Search for the cell housing the specified text and yield its [X, Y] center coordinate. 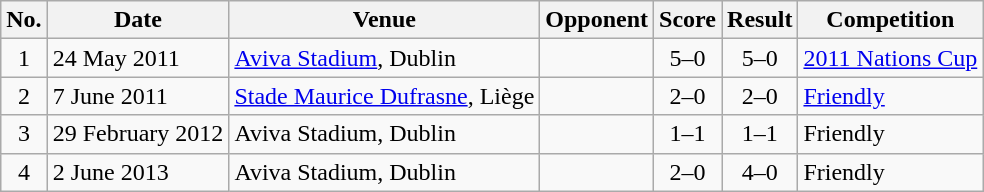
No. [24, 20]
24 May 2011 [138, 58]
3 [24, 134]
4 [24, 172]
Opponent [597, 20]
Date [138, 20]
7 June 2011 [138, 96]
2011 Nations Cup [890, 58]
Venue [384, 20]
29 February 2012 [138, 134]
2 [24, 96]
Stade Maurice Dufrasne, Liège [384, 96]
Result [760, 20]
2 June 2013 [138, 172]
Score [688, 20]
Competition [890, 20]
4–0 [760, 172]
1 [24, 58]
